Find where the given text appears and provide that cell's center as (X, Y) coordinate. 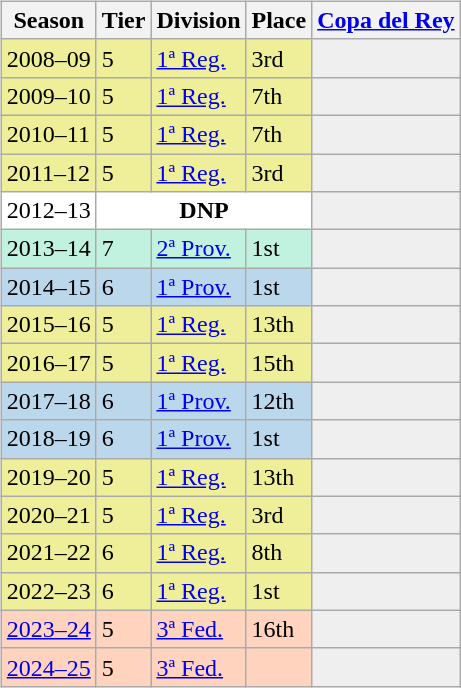
7 (124, 249)
2017–18 (48, 401)
Copa del Rey (386, 20)
Division (198, 20)
2014–15 (48, 287)
2023–24 (48, 629)
2008–09 (48, 58)
Place (279, 20)
2013–14 (48, 249)
2024–25 (48, 667)
DNP (204, 211)
16th (279, 629)
2021–22 (48, 553)
2009–10 (48, 96)
2012–13 (48, 211)
12th (279, 401)
2020–21 (48, 515)
2010–11 (48, 134)
2019–20 (48, 477)
2016–17 (48, 363)
2015–16 (48, 325)
2011–12 (48, 173)
15th (279, 363)
2022–23 (48, 591)
2018–19 (48, 439)
Tier (124, 20)
8th (279, 553)
2ª Prov. (198, 249)
Season (48, 20)
